Scan for the cell matching the given text and deliver its (X, Y) coordinate at center. 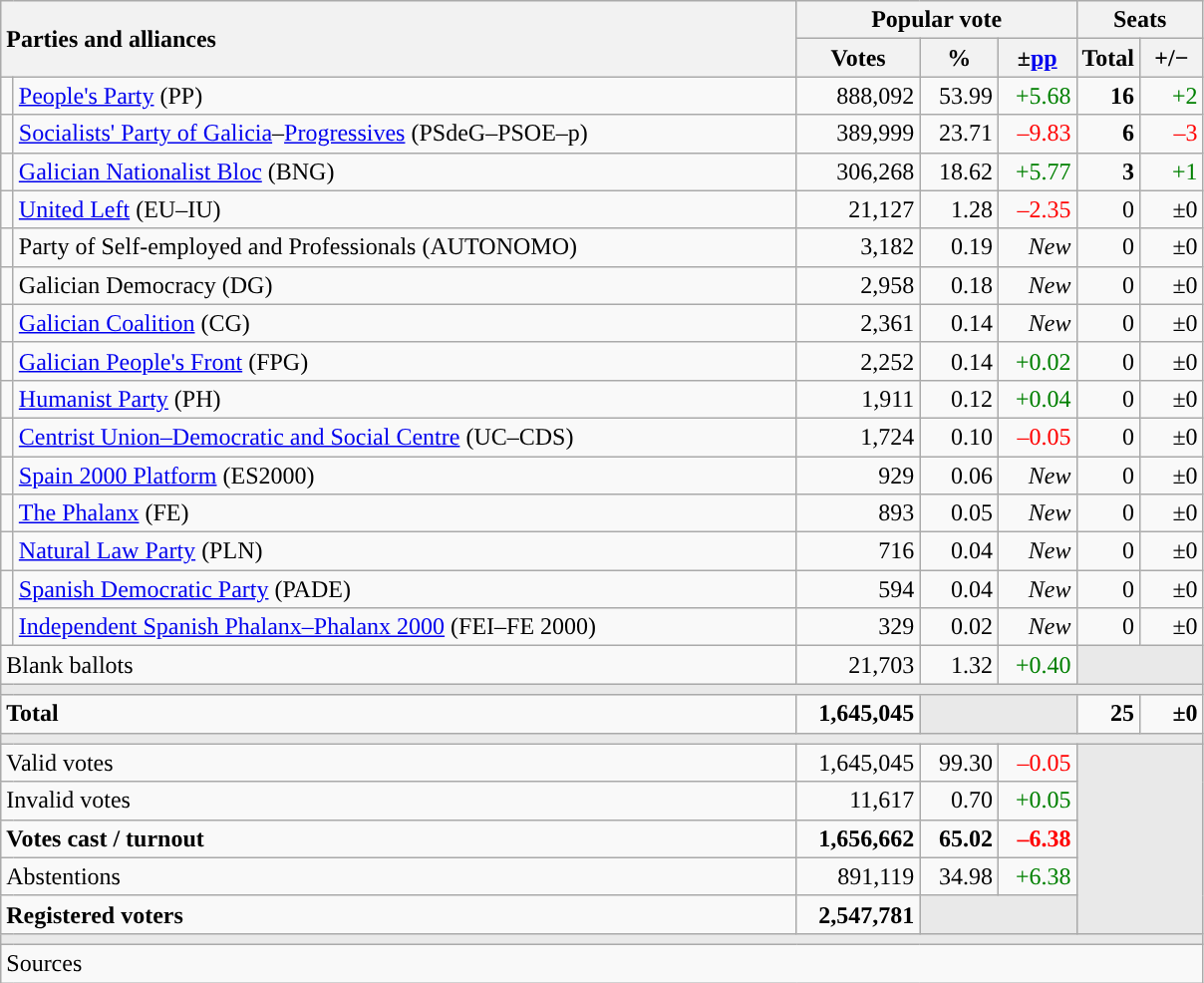
Invalid votes (399, 801)
Popular vote (937, 20)
0.70 (959, 801)
The Phalanx (FE) (405, 513)
+0.05 (1037, 801)
–6.38 (1037, 838)
+0.40 (1037, 665)
Registered voters (399, 914)
3,182 (858, 247)
888,092 (858, 96)
Galician Coalition (CG) (405, 323)
0.18 (959, 285)
United Left (EU–IU) (405, 209)
±pp (1037, 58)
18.62 (959, 171)
–3 (1172, 134)
Spanish Democratic Party (PADE) (405, 589)
Humanist Party (PH) (405, 399)
0.19 (959, 247)
Votes (858, 58)
1.28 (959, 209)
23.71 (959, 134)
65.02 (959, 838)
Abstentions (399, 876)
929 (858, 476)
+0.02 (1037, 361)
0.12 (959, 399)
+2 (1172, 96)
16 (1108, 96)
716 (858, 551)
Parties and alliances (399, 39)
53.99 (959, 96)
34.98 (959, 876)
0.05 (959, 513)
Socialists' Party of Galicia–Progressives (PSdeG–PSOE–p) (405, 134)
Blank ballots (399, 665)
1,911 (858, 399)
–2.35 (1037, 209)
Centrist Union–Democratic and Social Centre (UC–CDS) (405, 437)
3 (1108, 171)
+6.38 (1037, 876)
21,127 (858, 209)
1,656,662 (858, 838)
+0.04 (1037, 399)
% (959, 58)
2,958 (858, 285)
Galician Democracy (DG) (405, 285)
Spain 2000 Platform (ES2000) (405, 476)
1.32 (959, 665)
2,252 (858, 361)
Sources (602, 963)
+1 (1172, 171)
Votes cast / turnout (399, 838)
–9.83 (1037, 134)
+/− (1172, 58)
Galician Nationalist Bloc (BNG) (405, 171)
0.02 (959, 627)
306,268 (858, 171)
0.06 (959, 476)
6 (1108, 134)
Valid votes (399, 763)
Party of Self-employed and Professionals (AUTONOMO) (405, 247)
891,119 (858, 876)
893 (858, 513)
Seats (1140, 20)
1,724 (858, 437)
People's Party (PP) (405, 96)
0.10 (959, 437)
389,999 (858, 134)
2,547,781 (858, 914)
21,703 (858, 665)
99.30 (959, 763)
25 (1108, 714)
Galician People's Front (FPG) (405, 361)
Independent Spanish Phalanx–Phalanx 2000 (FEI–FE 2000) (405, 627)
594 (858, 589)
+5.77 (1037, 171)
11,617 (858, 801)
+5.68 (1037, 96)
Natural Law Party (PLN) (405, 551)
329 (858, 627)
2,361 (858, 323)
